Return (X, Y) of the center of cell containing provided text 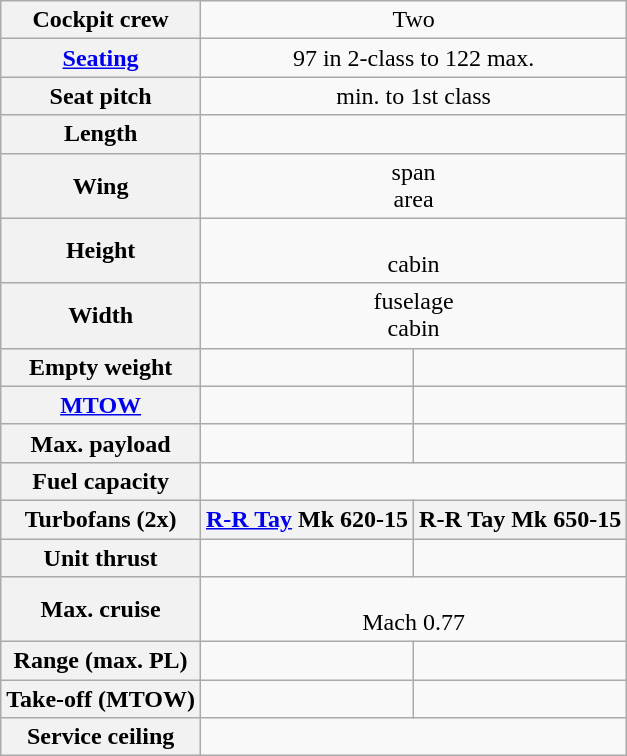
Max. payload (101, 443)
R-R Tay Mk 620-15 (306, 519)
Unit thrust (101, 557)
Cockpit crew (101, 20)
span area (413, 186)
Max. cruise (101, 610)
Length (101, 134)
Wing (101, 186)
fuselage cabin (413, 316)
MTOW (101, 405)
Take-off (MTOW) (101, 699)
Mach 0.77 (413, 610)
Service ceiling (101, 737)
Fuel capacity (101, 481)
Range (max. PL) (101, 661)
cabin (413, 250)
Seating (101, 58)
Height (101, 250)
Turbofans (2x) (101, 519)
Width (101, 316)
Two (413, 20)
Seat pitch (101, 96)
Empty weight (101, 367)
min. to 1st class (413, 96)
R-R Tay Mk 650-15 (520, 519)
97 in 2-class to 122 max. (413, 58)
